Return [x, y] of the center of cell containing provided text 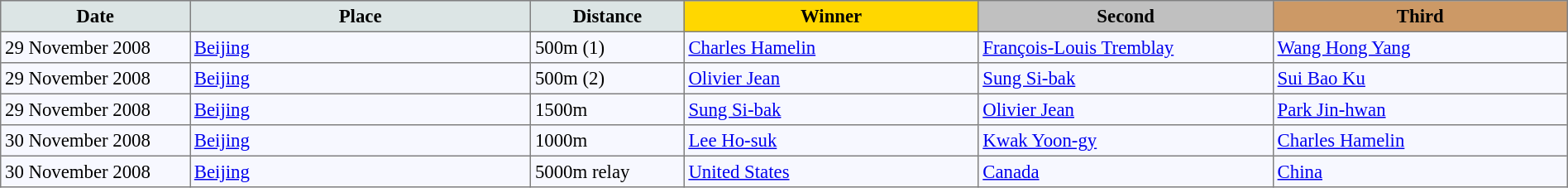
500m (1) [607, 47]
Second [1126, 17]
1000m [607, 141]
China [1420, 171]
Kwak Yoon-gy [1126, 141]
Date [96, 17]
5000m relay [607, 171]
Winner [831, 17]
Third [1420, 17]
500m (2) [607, 79]
Wang Hong Yang [1420, 47]
François-Louis Tremblay [1126, 47]
Lee Ho-suk [831, 141]
Canada [1126, 171]
Place [361, 17]
Sui Bao Ku [1420, 79]
Distance [607, 17]
1500m [607, 109]
Park Jin-hwan [1420, 109]
United States [831, 171]
